Extract the (x, y) coordinate from the center of the cell holding the provided text.  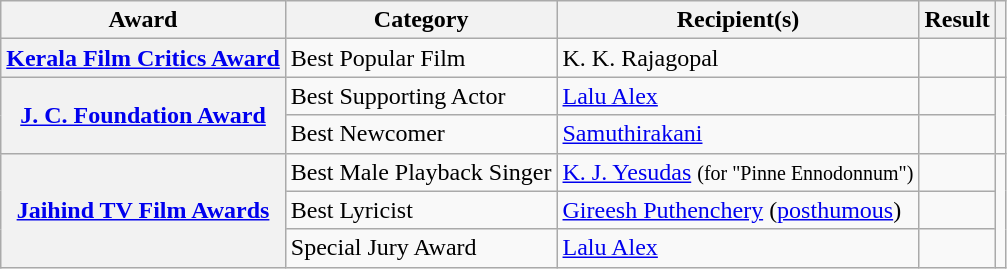
Samuthirakani (738, 134)
Best Newcomer (421, 134)
Best Male Playback Singer (421, 172)
Result (957, 20)
Award (144, 20)
Best Popular Film (421, 58)
Jaihind TV Film Awards (144, 210)
J. C. Foundation Award (144, 115)
Best Supporting Actor (421, 96)
K. K. Rajagopal (738, 58)
Kerala Film Critics Award (144, 58)
Category (421, 20)
Best Lyricist (421, 210)
Special Jury Award (421, 248)
K. J. Yesudas (for "Pinne Ennodonnum") (738, 172)
Gireesh Puthenchery (posthumous) (738, 210)
Recipient(s) (738, 20)
